Detect which cell encompasses the target text, then output its [X, Y] center coordinate. 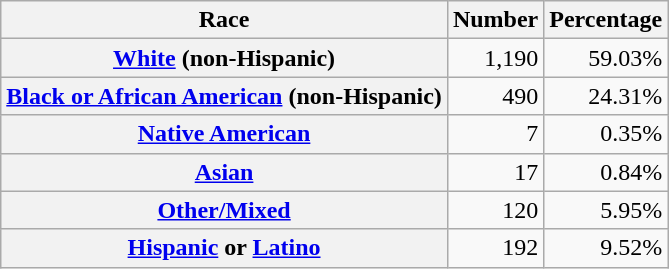
0.84% [606, 172]
7 [495, 134]
24.31% [606, 96]
490 [495, 96]
White (non-Hispanic) [224, 58]
59.03% [606, 58]
Other/Mixed [224, 210]
9.52% [606, 248]
Black or African American (non-Hispanic) [224, 96]
Hispanic or Latino [224, 248]
192 [495, 248]
Number [495, 20]
Native American [224, 134]
5.95% [606, 210]
Percentage [606, 20]
Asian [224, 172]
0.35% [606, 134]
1,190 [495, 58]
17 [495, 172]
Race [224, 20]
120 [495, 210]
